Determine the [x, y] coordinate at the center of the cell enclosing the given text.  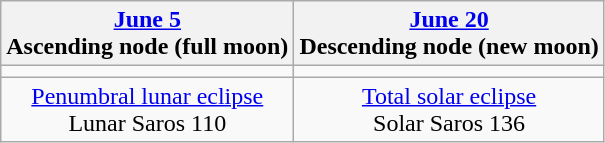
Penumbral lunar eclipseLunar Saros 110 [148, 110]
June 20Descending node (new moon) [449, 34]
Total solar eclipseSolar Saros 136 [449, 110]
June 5Ascending node (full moon) [148, 34]
